Return the (X, Y) coordinate for the center point of the cell that contains the specified text.  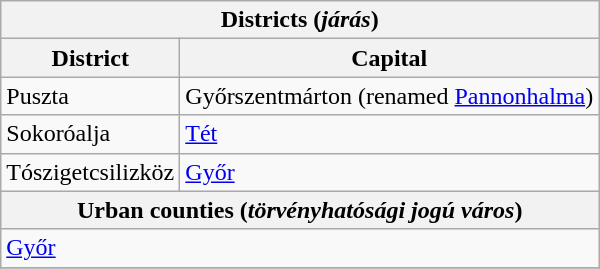
District (90, 58)
Capital (390, 58)
Urban counties (törvényhatósági jogú város) (300, 210)
Győrszentmárton (renamed Pannonhalma) (390, 96)
Tét (390, 134)
Tószigetcsilizköz (90, 172)
Districts (járás) (300, 20)
Puszta (90, 96)
Sokoróalja (90, 134)
